From the cell containing the given text, extract its center point as (X, Y) coordinate. 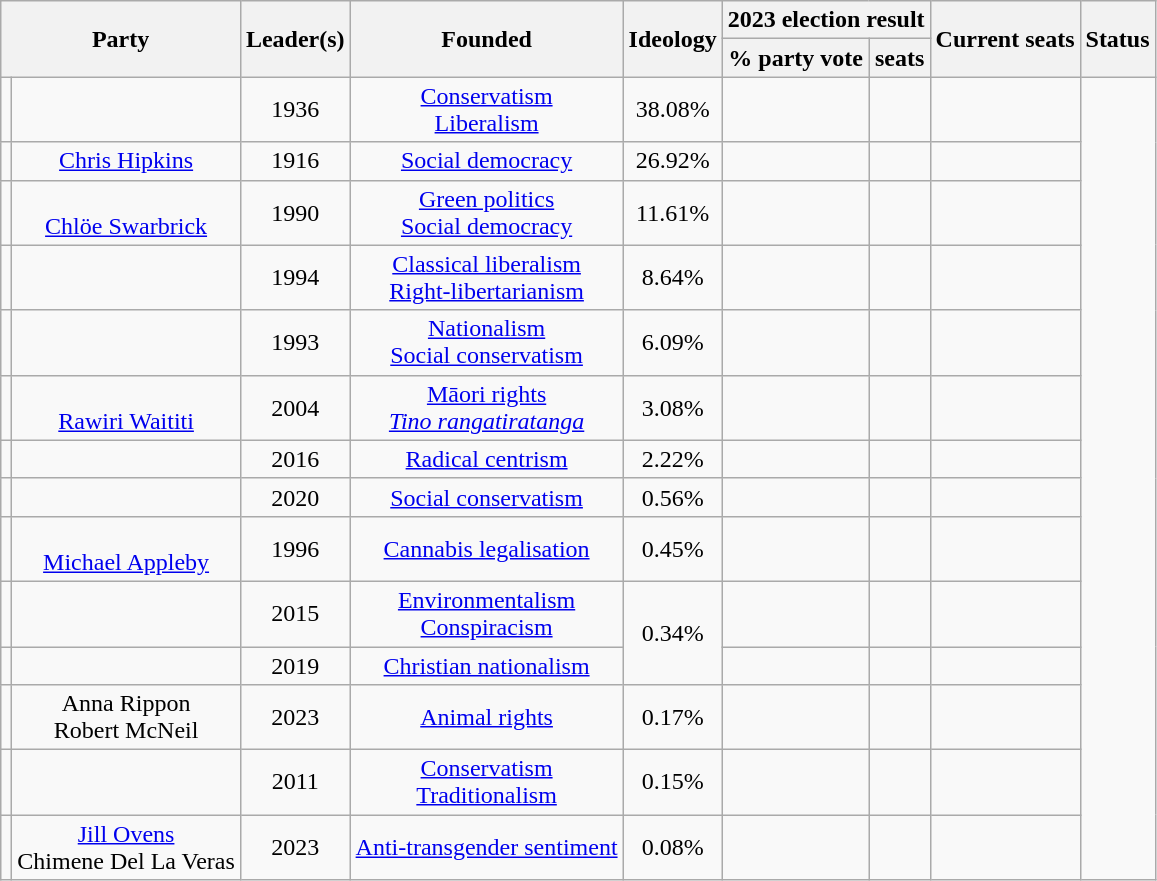
EnvironmentalismConspiracism (486, 614)
Ideology (672, 39)
2023 election result (826, 20)
Chris Hipkins (126, 161)
2016 (295, 459)
0.17% (672, 718)
Michael Appleby (126, 548)
Māori rightsTino rangatiratanga (486, 408)
Founded (486, 39)
1916 (295, 161)
ConservatismLiberalism (486, 110)
Social conservatism (486, 497)
Current seats (1005, 39)
2.22% (672, 459)
38.08% (672, 110)
Cannabis legalisation (486, 548)
0.34% (672, 632)
Social democracy (486, 161)
0.45% (672, 548)
Anna RipponRobert McNeil (126, 718)
NationalismSocial conservatism (486, 342)
Radical centrism (486, 459)
1994 (295, 278)
26.92% (672, 161)
0.15% (672, 782)
6.09% (672, 342)
% party vote (796, 58)
Christian nationalism (486, 665)
2020 (295, 497)
11.61% (672, 212)
2015 (295, 614)
1936 (295, 110)
Party (121, 39)
2019 (295, 665)
1990 (295, 212)
1993 (295, 342)
Classical liberalismRight-libertarianism (486, 278)
Status (1118, 39)
seats (900, 58)
Jill Ovens Chimene Del La Veras (126, 848)
8.64% (672, 278)
ConservatismTraditionalism (486, 782)
Anti-transgender sentiment (486, 848)
Chlöe Swarbrick (126, 212)
Rawiri Waititi (126, 408)
Green politicsSocial democracy (486, 212)
Animal rights (486, 718)
2011 (295, 782)
Leader(s) (295, 39)
0.08% (672, 848)
2004 (295, 408)
0.56% (672, 497)
1996 (295, 548)
3.08% (672, 408)
